Determine the (X, Y) coordinate at the center of the cell enclosing the given text.  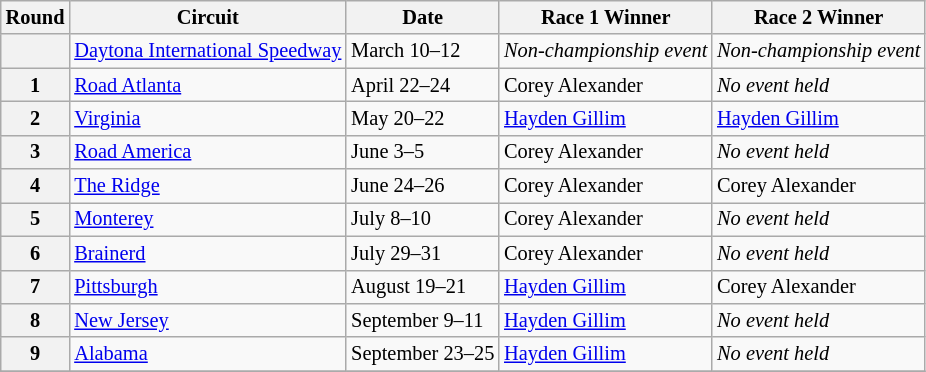
July 8–10 (422, 219)
June 3–5 (422, 152)
June 24–26 (422, 186)
2 (36, 118)
March 10–12 (422, 51)
May 20–22 (422, 118)
April 22–24 (422, 85)
Road Atlanta (208, 85)
The Ridge (208, 186)
Virginia (208, 118)
September 23–25 (422, 354)
6 (36, 253)
3 (36, 152)
Monterey (208, 219)
New Jersey (208, 320)
9 (36, 354)
Round (36, 17)
5 (36, 219)
Pittsburgh (208, 287)
1 (36, 85)
Circuit (208, 17)
Race 2 Winner (818, 17)
Brainerd (208, 253)
Alabama (208, 354)
Date (422, 17)
Race 1 Winner (606, 17)
4 (36, 186)
Daytona International Speedway (208, 51)
August 19–21 (422, 287)
7 (36, 287)
Road America (208, 152)
September 9–11 (422, 320)
July 29–31 (422, 253)
8 (36, 320)
